Identify which cell holds the provided text, then report its (x, y) central coordinate. 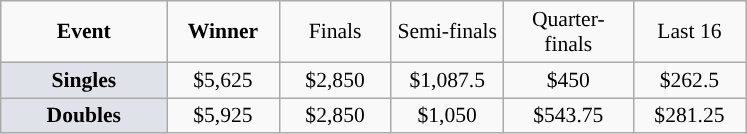
Winner (223, 32)
Doubles (84, 116)
$450 (568, 80)
$262.5 (689, 80)
Singles (84, 80)
$5,925 (223, 116)
Finals (335, 32)
$5,625 (223, 80)
$1,087.5 (447, 80)
$281.25 (689, 116)
Event (84, 32)
Last 16 (689, 32)
Quarter-finals (568, 32)
Semi-finals (447, 32)
$1,050 (447, 116)
$543.75 (568, 116)
